Return the (x, y) coordinate for the center point of the cell that contains the specified text.  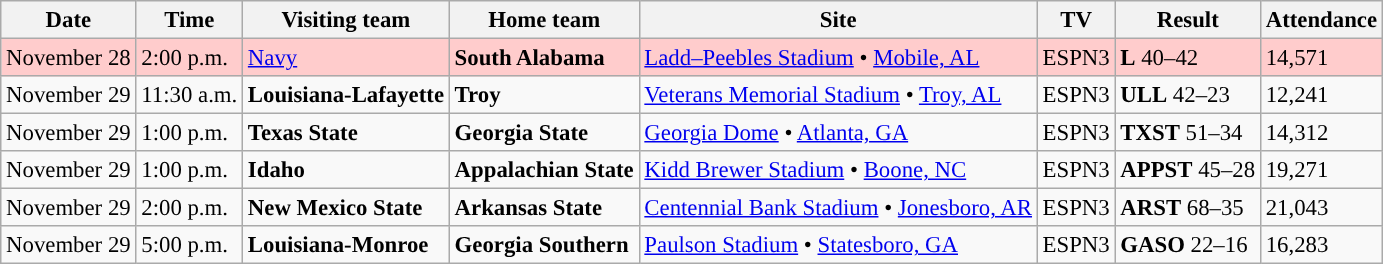
Ladd–Peebles Stadium • Mobile, AL (838, 58)
Louisiana-Monroe (346, 245)
Texas State (346, 133)
14,312 (1321, 133)
Site (838, 20)
Louisiana-Lafayette (346, 95)
14,571 (1321, 58)
Appalachian State (544, 170)
Navy (346, 58)
11:30 a.m. (190, 95)
Attendance (1321, 20)
Paulson Stadium • Statesboro, GA (838, 245)
ARST 68–35 (1188, 208)
Troy (544, 95)
Idaho (346, 170)
November 28 (68, 58)
16,283 (1321, 245)
Centennial Bank Stadium • Jonesboro, AR (838, 208)
South Alabama (544, 58)
Date (68, 20)
5:00 p.m. (190, 245)
GASO 22–16 (1188, 245)
APPST 45–28 (1188, 170)
Georgia State (544, 133)
Georgia Southern (544, 245)
Result (1188, 20)
Home team (544, 20)
21,043 (1321, 208)
New Mexico State (346, 208)
Veterans Memorial Stadium • Troy, AL (838, 95)
TV (1076, 20)
12,241 (1321, 95)
L 40–42 (1188, 58)
19,271 (1321, 170)
Visiting team (346, 20)
ULL 42–23 (1188, 95)
Arkansas State (544, 208)
Kidd Brewer Stadium • Boone, NC (838, 170)
Time (190, 20)
Georgia Dome • Atlanta, GA (838, 133)
TXST 51–34 (1188, 133)
